Pinpoint the cell where the given text exists, returning its (X, Y) midpoint coordinate. 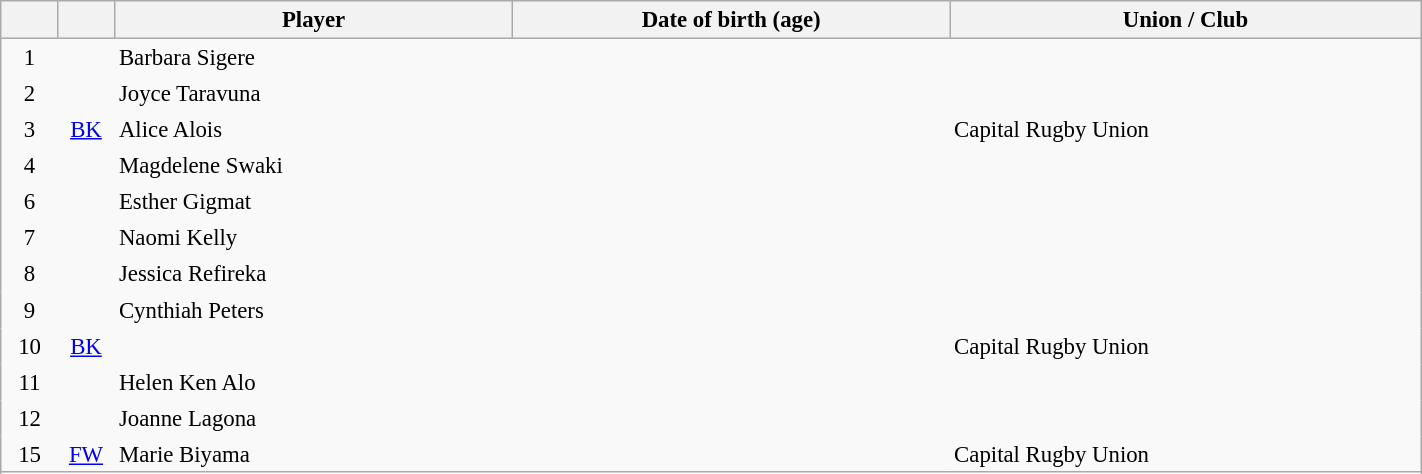
9 (30, 310)
Esther Gigmat (313, 202)
3 (30, 129)
Date of birth (age) (732, 20)
FW (86, 454)
Marie Biyama (313, 454)
8 (30, 274)
10 (30, 346)
Joyce Taravuna (313, 93)
2 (30, 93)
Helen Ken Alo (313, 382)
Magdelene Swaki (313, 166)
11 (30, 382)
Naomi Kelly (313, 238)
12 (30, 418)
Jessica Refireka (313, 274)
6 (30, 202)
15 (30, 454)
Joanne Lagona (313, 418)
1 (30, 58)
Barbara Sigere (313, 58)
7 (30, 238)
Player (313, 20)
Cynthiah Peters (313, 310)
4 (30, 166)
Alice Alois (313, 129)
Union / Club (1186, 20)
